Find where the given text appears and provide that cell's center as [x, y] coordinate. 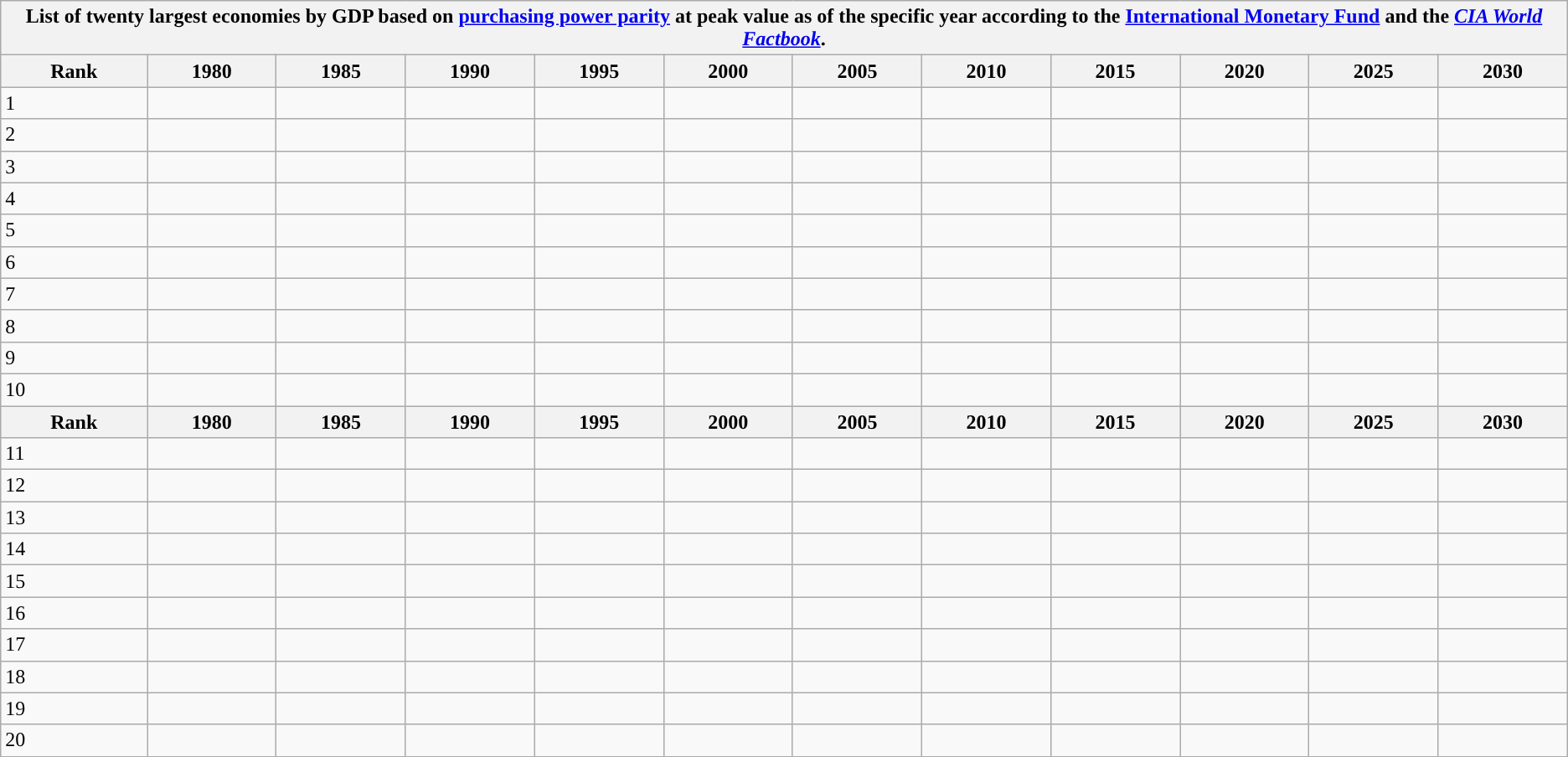
6 [74, 262]
2 [74, 135]
17 [74, 645]
18 [74, 677]
10 [74, 389]
16 [74, 613]
9 [74, 358]
8 [74, 326]
12 [74, 486]
13 [74, 518]
15 [74, 581]
7 [74, 294]
19 [74, 708]
5 [74, 230]
3 [74, 167]
11 [74, 454]
4 [74, 198]
14 [74, 549]
1 [74, 103]
20 [74, 740]
